Scan for the cell matching the given text and deliver its [X, Y] coordinate at center. 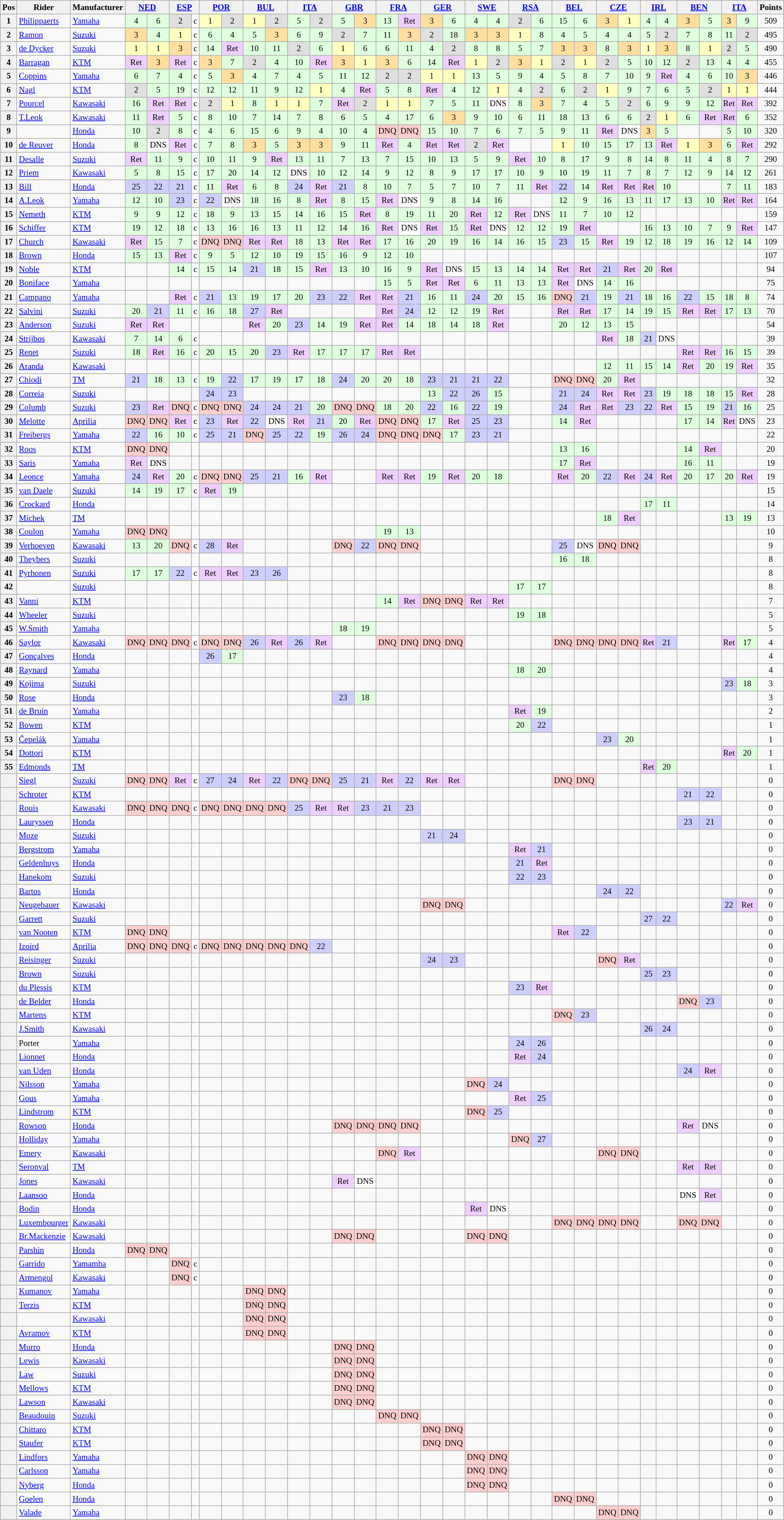
Emery [44, 1154]
Rider [44, 7]
GER [442, 7]
Dottori [44, 753]
Mellows [44, 1389]
Bodin [44, 1209]
Leonce [44, 477]
Nilsson [44, 1085]
31 [9, 435]
Columb [44, 408]
446 [770, 76]
Porter [44, 1043]
ESP [184, 7]
IRL [659, 7]
34 [9, 477]
Rowson [44, 1126]
de Bruin [44, 712]
J.Smith [44, 1029]
Čepelák [44, 739]
GBR [354, 7]
41 [9, 574]
495 [770, 35]
70 [770, 311]
509 [770, 21]
Staufer [44, 1444]
290 [770, 159]
Pyrhonen [44, 574]
38 [9, 532]
Br.Mackenzie [44, 1237]
159 [770, 214]
320 [770, 131]
Bowen [44, 726]
75 [770, 283]
Theybers [44, 560]
Aranda [44, 366]
30 [9, 422]
Carlsson [44, 1471]
Points [770, 7]
Pourcel [44, 104]
Boniface [44, 283]
Siegl [44, 781]
42 [9, 587]
van Uden [44, 1071]
Anderson [44, 325]
40 [9, 560]
T.Leok [44, 118]
47 [9, 657]
Nyberg [44, 1485]
Lindstrom [44, 1112]
50 [9, 698]
Chittaro [44, 1430]
Beaudouin [44, 1416]
Correia [44, 394]
107 [770, 256]
Bartos [44, 891]
444 [770, 90]
45 [9, 629]
Priem [44, 173]
Michek [44, 518]
490 [770, 48]
Goelen [44, 1499]
van Nooten [44, 932]
Lawson [44, 1402]
Gonçalves [44, 657]
55 [9, 767]
Nagl [44, 90]
44 [9, 615]
Avramov [44, 1333]
Wheeler [44, 615]
292 [770, 145]
Geldenhuys [44, 863]
Terzis [44, 1306]
Raynard [44, 670]
Garrido [44, 1264]
Manufacturer [98, 7]
352 [770, 118]
Rouis [44, 808]
W.Smith [44, 629]
de Reuver [44, 145]
Lauryssen [44, 822]
74 [770, 297]
SWE [487, 7]
392 [770, 104]
van Daele [44, 491]
Seronval [44, 1167]
Strijbos [44, 339]
261 [770, 173]
Rose [44, 698]
POR [221, 7]
Murro [44, 1347]
Salvini [44, 311]
36 [9, 505]
Nemeth [44, 214]
164 [770, 201]
Crockard [44, 505]
Armengol [44, 1278]
43 [9, 601]
52 [9, 726]
de Belder [44, 1002]
Izoird [44, 946]
Saylor [44, 643]
53 [9, 739]
CZE [619, 7]
94 [770, 270]
Church [44, 242]
33 [9, 463]
RSA [531, 7]
Laansoo [44, 1195]
Roos [44, 449]
BUL [265, 7]
Desalle [44, 159]
Hanekom [44, 877]
Pos [9, 7]
Bill [44, 187]
Saris [44, 463]
Holliday [44, 1140]
Verhoeven [44, 546]
FRA [398, 7]
Schroter [44, 794]
46 [9, 643]
Moze [44, 836]
29 [9, 408]
de Dycker [44, 48]
Gous [44, 1098]
Kumanov [44, 1292]
Bergstrom [44, 850]
Schiffer [44, 228]
Lewis [44, 1361]
Garrett [44, 919]
Philippaerts [44, 21]
Coppins [44, 76]
183 [770, 187]
147 [770, 228]
Vanni [44, 601]
Parshin [44, 1250]
du Plessis [44, 988]
48 [9, 670]
Noble [44, 270]
455 [770, 62]
Chiodi [44, 380]
109 [770, 242]
Law [44, 1375]
Edmonds [44, 767]
Jones [44, 1181]
Luxembourger [44, 1223]
Melotte [44, 422]
NED [147, 7]
Neugebauer [44, 905]
Reisinger [44, 960]
49 [9, 684]
Campano [44, 297]
Martens [44, 1015]
A.Leok [44, 201]
BEL [574, 7]
Valade [44, 1513]
37 [9, 518]
Ramon [44, 35]
Lindfors [44, 1458]
Lionnet [44, 1057]
Barragan [44, 62]
Freibergs [44, 435]
Coulon [44, 532]
BEN [699, 7]
51 [9, 712]
Renet [44, 353]
Kojima [44, 684]
Yamamha [98, 1264]
